Return (x, y) of the center of cell containing provided text 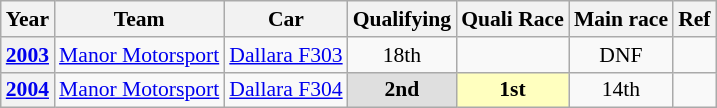
18th (402, 55)
Year (28, 19)
DNF (621, 55)
Dallara F303 (286, 55)
Quali Race (512, 19)
14th (621, 90)
Dallara F304 (286, 90)
Qualifying (402, 19)
Ref (694, 19)
Main race (621, 19)
1st (512, 90)
2nd (402, 90)
Car (286, 19)
2004 (28, 90)
Team (139, 19)
2003 (28, 55)
